Search for the cell housing the specified text and yield its (x, y) center coordinate. 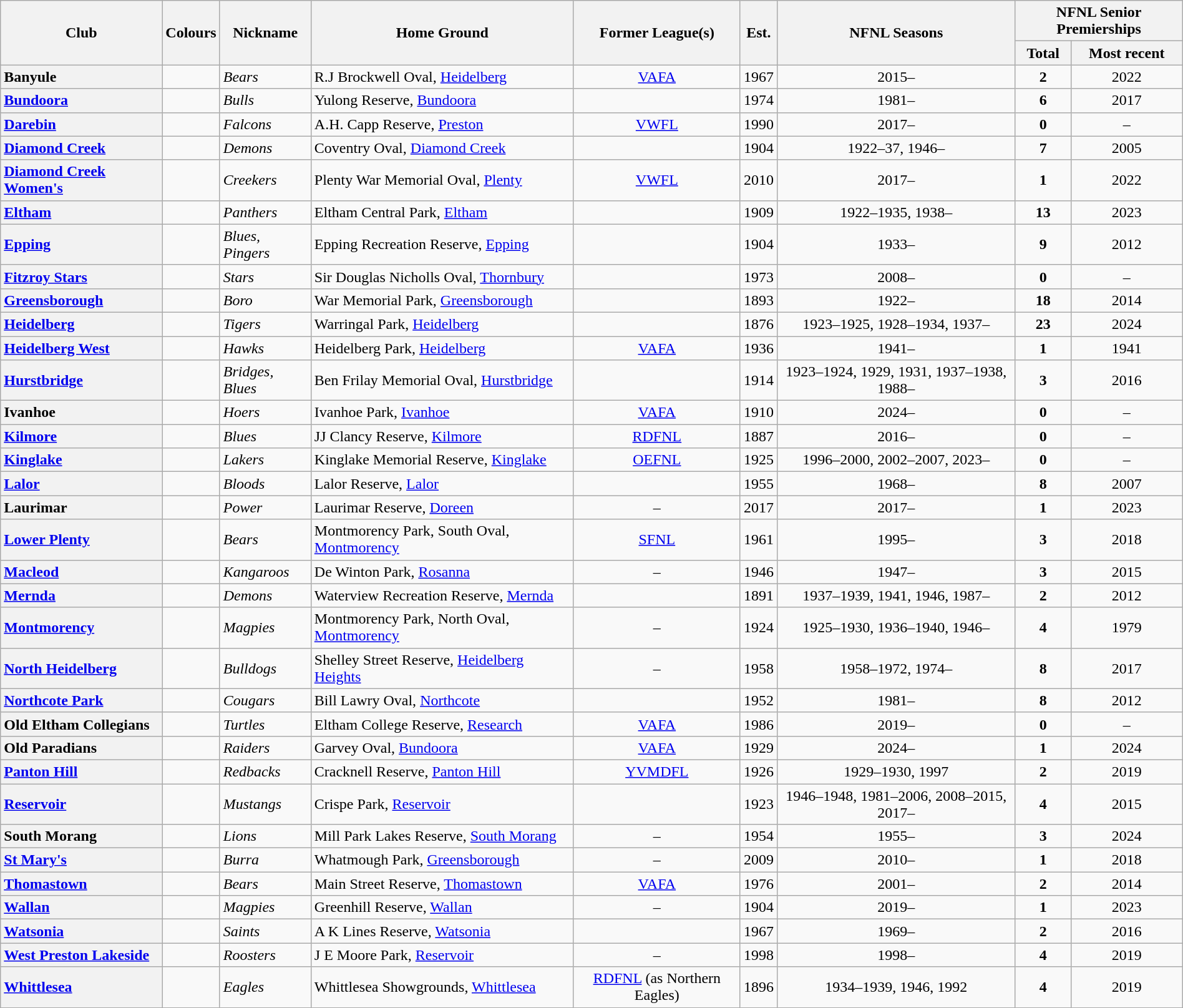
Mernda (81, 595)
Ben Frilay Memorial Oval, Hurstbridge (442, 381)
1946–1948, 1981–2006, 2008–2015, 2017– (896, 804)
Former League(s) (656, 32)
Hoers (265, 413)
Macleod (81, 572)
Lions (265, 836)
2015– (896, 77)
Coventry Oval, Diamond Creek (442, 148)
Blues, Pingers (265, 245)
Watsonia (81, 931)
1998– (896, 955)
Northcote Park (81, 700)
YVMDFL (656, 771)
R.J Brockwell Oval, Heidelberg (442, 77)
Most recent (1127, 53)
Nickname (265, 32)
1995– (896, 539)
Bridges, Blues (265, 381)
Laurimar (81, 507)
Kinglake (81, 460)
Colours (191, 32)
1941– (896, 348)
13 (1043, 212)
Laurimar Reserve, Doreen (442, 507)
2009 (759, 860)
Shelley Street Reserve, Heidelberg Heights (442, 668)
1973 (759, 276)
Est. (759, 32)
2001– (896, 884)
Hurstbridge (81, 381)
1958 (759, 668)
De Winton Park, Rosanna (442, 572)
Wallan (81, 908)
1986 (759, 724)
Power (265, 507)
Eltham Central Park, Eltham (442, 212)
1946 (759, 572)
23 (1043, 324)
St Mary's (81, 860)
Warringal Park, Heidelberg (442, 324)
1998 (759, 955)
Bulls (265, 100)
Kangaroos (265, 572)
Blues (265, 436)
Home Ground (442, 32)
OEFNL (656, 460)
Hawks (265, 348)
1891 (759, 595)
Montmorency Park, South Oval, Montmorency (442, 539)
2007 (1127, 484)
NFNL Seasons (896, 32)
Whittlesea (81, 987)
J E Moore Park, Reservoir (442, 955)
Cougars (265, 700)
Eltham College Reserve, Research (442, 724)
Plenty War Memorial Oval, Plenty (442, 180)
Tigers (265, 324)
Mustangs (265, 804)
1909 (759, 212)
Lakers (265, 460)
SFNL (656, 539)
Ivanhoe (81, 413)
2008– (896, 276)
Roosters (265, 955)
1922–37, 1946– (896, 148)
Turtles (265, 724)
NFNL Senior Premierships (1099, 21)
1933– (896, 245)
Cracknell Reserve, Panton Hill (442, 771)
Sir Douglas Nicholls Oval, Thornbury (442, 276)
Old Eltham Collegians (81, 724)
1910 (759, 413)
Heidelberg (81, 324)
Total (1043, 53)
1947– (896, 572)
Bundoora (81, 100)
2010– (896, 860)
Epping (81, 245)
Club (81, 32)
9 (1043, 245)
1876 (759, 324)
Stars (265, 276)
1926 (759, 771)
Eltham (81, 212)
Panthers (265, 212)
2016– (896, 436)
Boro (265, 300)
Garvey Oval, Bundoora (442, 748)
1961 (759, 539)
1925 (759, 460)
Kinglake Memorial Reserve, Kinglake (442, 460)
Redbacks (265, 771)
1936 (759, 348)
1896 (759, 987)
1979 (1127, 628)
Bloods (265, 484)
Yulong Reserve, Bundoora (442, 100)
Thomastown (81, 884)
1925–1930, 1936–1940, 1946– (896, 628)
1937–1939, 1941, 1946, 1987– (896, 595)
Waterview Recreation Reserve, Mernda (442, 595)
Reservoir (81, 804)
Banyule (81, 77)
1887 (759, 436)
1923 (759, 804)
7 (1043, 148)
Kilmore (81, 436)
1922– (896, 300)
18 (1043, 300)
Greenhill Reserve, Wallan (442, 908)
A.H. Capp Reserve, Preston (442, 124)
Whittlesea Showgrounds, Whittlesea (442, 987)
Bill Lawry Oval, Northcote (442, 700)
2010 (759, 180)
6 (1043, 100)
1968– (896, 484)
1955 (759, 484)
War Memorial Park, Greensborough (442, 300)
Heidelberg Park, Heidelberg (442, 348)
Greensborough (81, 300)
Heidelberg West (81, 348)
Fitzroy Stars (81, 276)
1969– (896, 931)
1893 (759, 300)
Mill Park Lakes Reserve, South Morang (442, 836)
Eagles (265, 987)
Creekers (265, 180)
Burra (265, 860)
1934–1939, 1946, 1992 (896, 987)
1990 (759, 124)
Old Paradians (81, 748)
Raiders (265, 748)
1976 (759, 884)
1922–1935, 1938– (896, 212)
2005 (1127, 148)
JJ Clancy Reserve, Kilmore (442, 436)
1955– (896, 836)
Main Street Reserve, Thomastown (442, 884)
A K Lines Reserve, Watsonia (442, 931)
1958–1972, 1974– (896, 668)
Bulldogs (265, 668)
Panton Hill (81, 771)
Diamond Creek (81, 148)
RDFNL (656, 436)
Saints (265, 931)
South Morang (81, 836)
Ivanhoe Park, Ivanhoe (442, 413)
1923–1925, 1928–1934, 1937– (896, 324)
Lower Plenty (81, 539)
1974 (759, 100)
Montmorency (81, 628)
1923–1924, 1929, 1931, 1937–1938, 1988– (896, 381)
Falcons (265, 124)
Darebin (81, 124)
RDFNL (as Northern Eagles) (656, 987)
West Preston Lakeside (81, 955)
Crispe Park, Reservoir (442, 804)
1996–2000, 2002–2007, 2023– (896, 460)
Lalor (81, 484)
Lalor Reserve, Lalor (442, 484)
1914 (759, 381)
Epping Recreation Reserve, Epping (442, 245)
Diamond Creek Women's (81, 180)
North Heidelberg (81, 668)
1941 (1127, 348)
1929–1930, 1997 (896, 771)
1954 (759, 836)
Montmorency Park, North Oval, Montmorency (442, 628)
1929 (759, 748)
1924 (759, 628)
1952 (759, 700)
Whatmough Park, Greensborough (442, 860)
